Extract the (x, y) coordinate from the center of the cell holding the provided text.  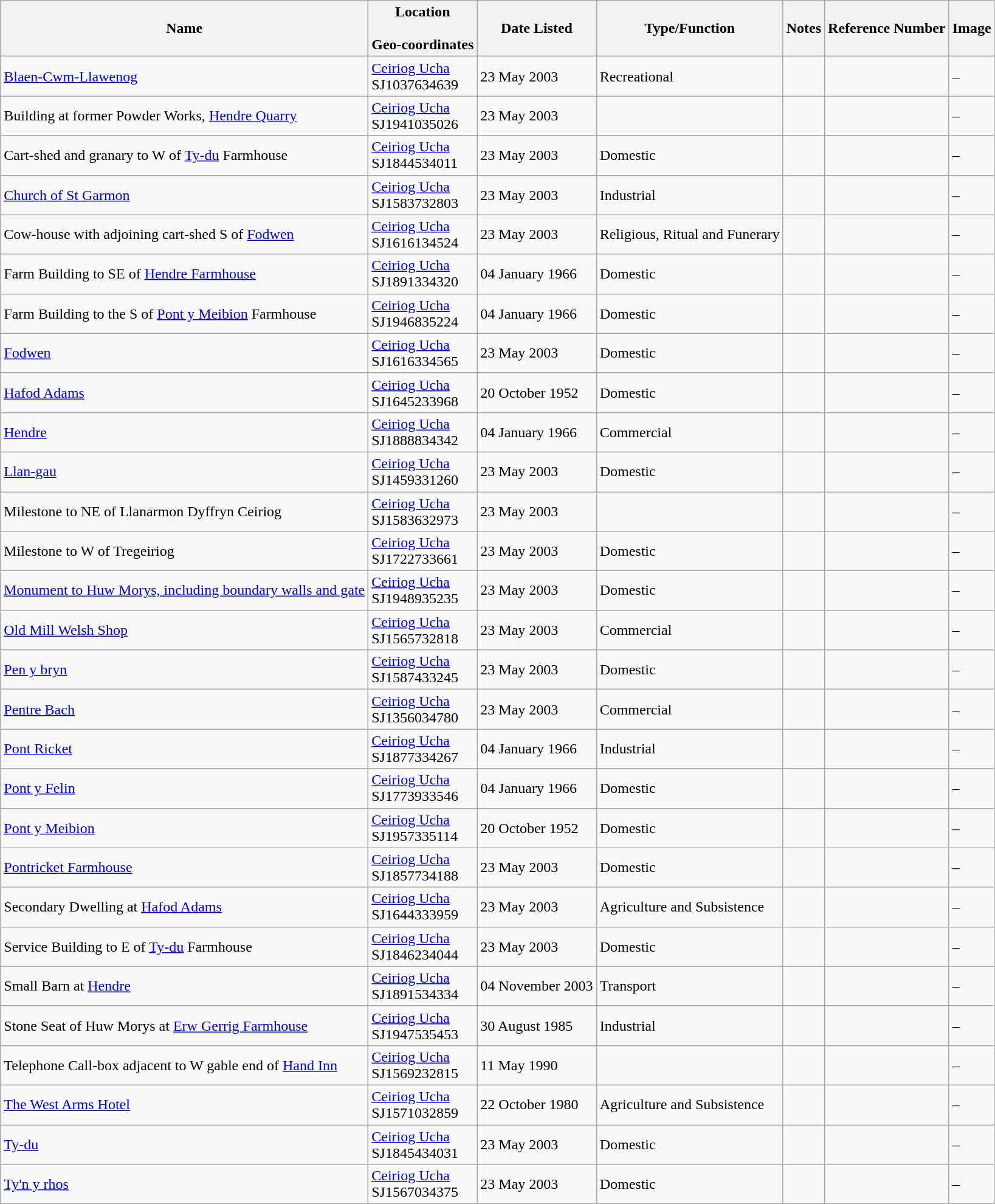
Monument to Huw Morys, including boundary walls and gate (185, 591)
Ceiriog UchaSJ1722733661 (423, 551)
Ceiriog UchaSJ1356034780 (423, 709)
Religious, Ritual and Funerary (689, 235)
Ceiriog UchaSJ1571032859 (423, 1104)
Ceiriog UchaSJ1616334565 (423, 353)
Ceiriog UchaSJ1957335114 (423, 828)
Service Building to E of Ty-du Farmhouse (185, 946)
Ceiriog UchaSJ1844534011 (423, 156)
30 August 1985 (537, 1025)
Stone Seat of Huw Morys at Erw Gerrig Farmhouse (185, 1025)
Ceiriog UchaSJ1644333959 (423, 907)
Hafod Adams (185, 393)
Secondary Dwelling at Hafod Adams (185, 907)
Ty'n y rhos (185, 1185)
Ty-du (185, 1144)
Ceiriog UchaSJ1846234044 (423, 946)
Old Mill Welsh Shop (185, 630)
Recreational (689, 77)
Telephone Call-box adjacent to W gable end of Hand Inn (185, 1065)
Farm Building to SE of Hendre Farmhouse (185, 274)
Ceiriog UchaSJ1857734188 (423, 867)
04 November 2003 (537, 986)
Pentre Bach (185, 709)
Pont y Felin (185, 788)
Milestone to NE of Llanarmon Dyffryn Ceiriog (185, 511)
Ceiriog UchaSJ1877334267 (423, 749)
Ceiriog UchaSJ1845434031 (423, 1144)
Ceiriog UchaSJ1946835224 (423, 314)
Ceiriog UchaSJ1565732818 (423, 630)
Pontricket Farmhouse (185, 867)
Date Listed (537, 29)
11 May 1990 (537, 1065)
Llan-gau (185, 472)
Ceiriog UchaSJ1567034375 (423, 1185)
Reference Number (887, 29)
Ceiriog UchaSJ1773933546 (423, 788)
Building at former Powder Works, Hendre Quarry (185, 116)
Ceiriog UchaSJ1941035026 (423, 116)
Ceiriog UchaSJ1583732803 (423, 195)
Pont y Meibion (185, 828)
Ceiriog UchaSJ1583632973 (423, 511)
Image (971, 29)
Ceiriog UchaSJ1891334320 (423, 274)
Cart-shed and granary to W of Ty-du Farmhouse (185, 156)
LocationGeo-coordinates (423, 29)
Ceiriog UchaSJ1947535453 (423, 1025)
Small Barn at Hendre (185, 986)
Ceiriog UchaSJ1616134524 (423, 235)
Transport (689, 986)
Fodwen (185, 353)
Ceiriog UchaSJ1587433245 (423, 670)
Cow-house with adjoining cart-shed S of Fodwen (185, 235)
Hendre (185, 432)
Ceiriog UchaSJ1645233968 (423, 393)
Pen y bryn (185, 670)
Name (185, 29)
The West Arms Hotel (185, 1104)
Notes (804, 29)
Type/Function (689, 29)
Farm Building to the S of Pont y Meibion Farmhouse (185, 314)
Ceiriog UchaSJ1037634639 (423, 77)
Ceiriog UchaSJ1888834342 (423, 432)
Blaen-Cwm-Llawenog (185, 77)
22 October 1980 (537, 1104)
Ceiriog UchaSJ1891534334 (423, 986)
Ceiriog UchaSJ1948935235 (423, 591)
Church of St Garmon (185, 195)
Milestone to W of Tregeiriog (185, 551)
Ceiriog UchaSJ1459331260 (423, 472)
Ceiriog UchaSJ1569232815 (423, 1065)
Pont Ricket (185, 749)
